Output the [x, y] coordinate of the center of the cell containing the given text.  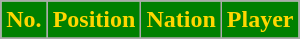
Nation [181, 20]
Player [260, 20]
No. [24, 20]
Position [94, 20]
